Identify which cell holds the provided text, then report its [x, y] central coordinate. 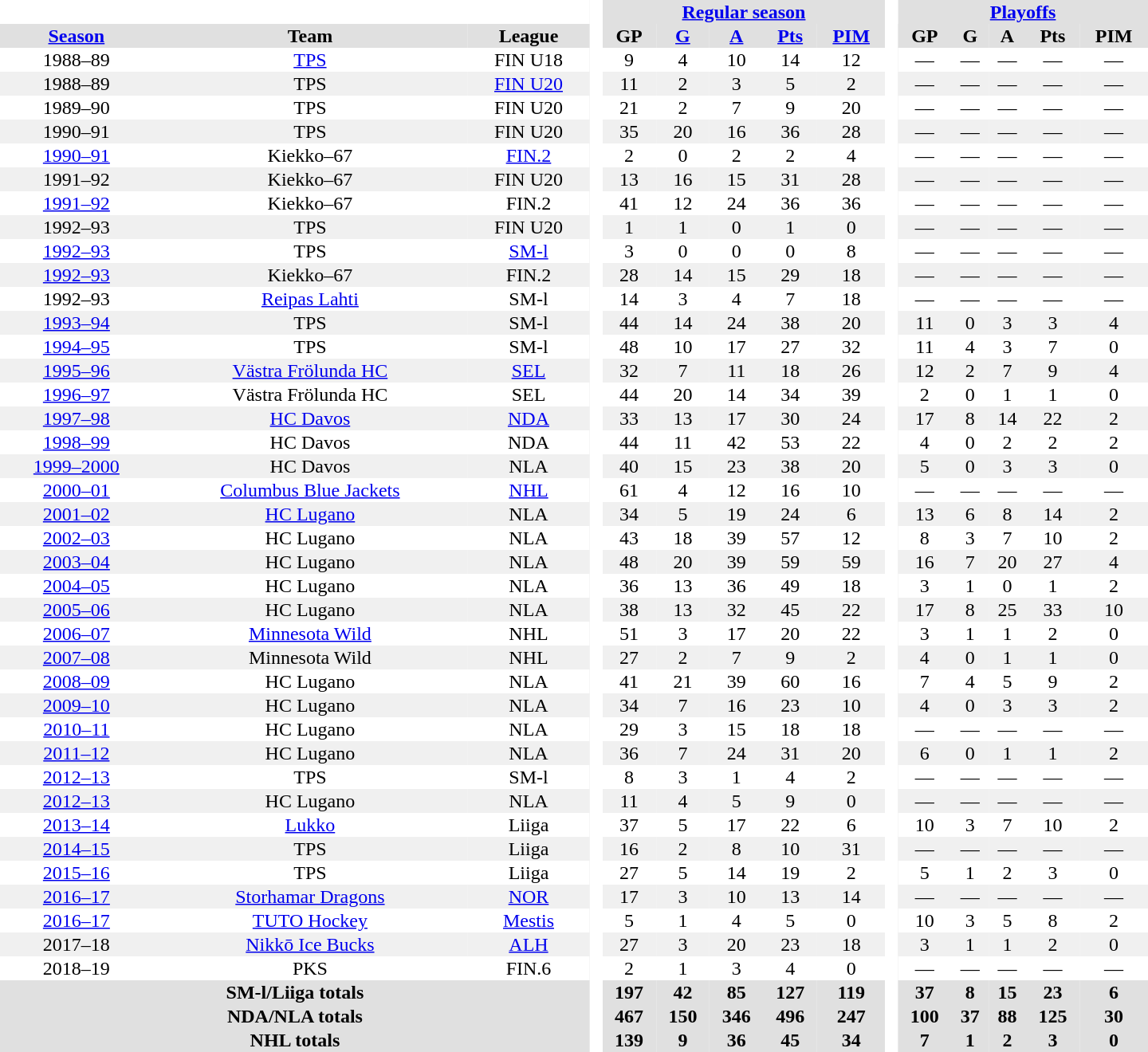
Season [77, 36]
49 [789, 586]
Team [310, 36]
197 [628, 992]
1996–97 [77, 394]
FIN U18 [529, 60]
FIN.6 [529, 968]
26 [851, 371]
1999–2000 [77, 466]
Columbus Blue Jackets [310, 490]
NDA/NLA totals [295, 1016]
ALH [529, 944]
88 [1008, 1016]
496 [789, 1016]
1997–98 [77, 418]
2018–19 [77, 968]
53 [789, 442]
1998–99 [77, 442]
467 [628, 1016]
127 [789, 992]
35 [628, 131]
57 [789, 538]
NOR [529, 897]
61 [628, 490]
2004–05 [77, 586]
43 [628, 538]
2007–08 [77, 657]
TUTO Hockey [310, 920]
139 [628, 1040]
2014–15 [77, 849]
1994–95 [77, 347]
346 [737, 1016]
2010–11 [77, 729]
2005–06 [77, 610]
247 [851, 1016]
40 [628, 466]
2011–12 [77, 753]
51 [628, 634]
League [529, 36]
Mestis [529, 920]
Reipas Lahti [310, 299]
125 [1052, 1016]
2009–10 [77, 705]
85 [737, 992]
Storhamar Dragons [310, 897]
NHL totals [295, 1040]
Regular season [743, 12]
Playoffs [1023, 12]
119 [851, 992]
2013–14 [77, 825]
2000–01 [77, 490]
Lukko [310, 825]
SM-l/Liiga totals [295, 992]
Nikkō Ice Bucks [310, 944]
2017–18 [77, 944]
2006–07 [77, 634]
1995–96 [77, 371]
1989–90 [77, 108]
100 [925, 1016]
2001–02 [77, 514]
1993–94 [77, 323]
PKS [310, 968]
2002–03 [77, 538]
60 [789, 681]
25 [1008, 610]
150 [682, 1016]
2015–16 [77, 873]
2008–09 [77, 681]
2003–04 [77, 562]
